Locate the cell with the specified text and output its [x, y] center coordinate. 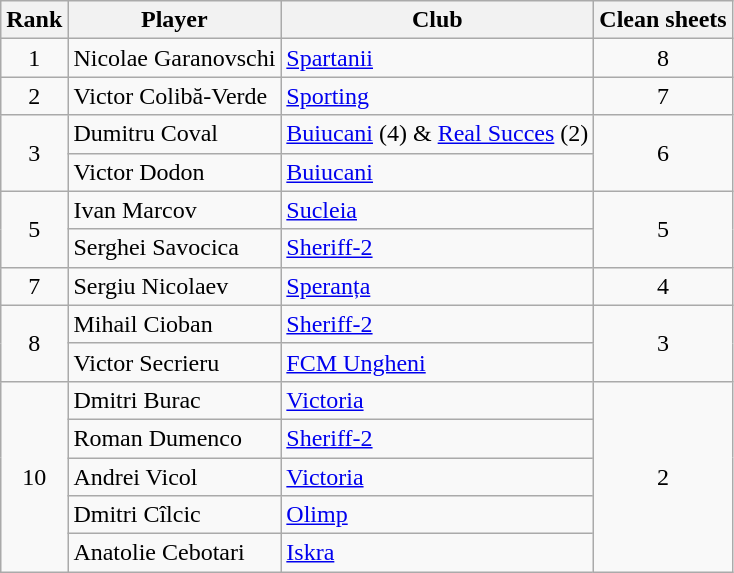
Club [438, 20]
Nicolae Garanovschi [174, 58]
Victor Secrieru [174, 362]
6 [663, 153]
4 [663, 286]
Rank [34, 20]
Ivan Marcov [174, 210]
Buiucani (4) & Real Succes (2) [438, 134]
Olimp [438, 515]
Victor Colibă-Verde [174, 96]
Iskra [438, 553]
Anatolie Cebotari [174, 553]
10 [34, 476]
Buiucani [438, 172]
Mihail Cioban [174, 324]
Dmitri Cîlcic [174, 515]
Sergiu Nicolaev [174, 286]
Spartanii [438, 58]
Victor Dodon [174, 172]
Serghei Savocica [174, 248]
Roman Dumenco [174, 438]
Dmitri Burac [174, 400]
Player [174, 20]
Sporting [438, 96]
Clean sheets [663, 20]
Dumitru Coval [174, 134]
Andrei Vicol [174, 477]
Sucleia [438, 210]
1 [34, 58]
FCM Ungheni [438, 362]
Speranța [438, 286]
